Return the (x, y) coordinate for the center point of the cell that contains the specified text.  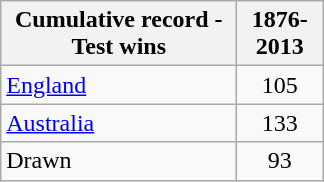
1876-2013 (280, 34)
133 (280, 123)
Cumulative record - Test wins (119, 34)
Drawn (119, 161)
93 (280, 161)
Australia (119, 123)
105 (280, 85)
England (119, 85)
